Extract the (X, Y) coordinate from the center of the cell holding the provided text.  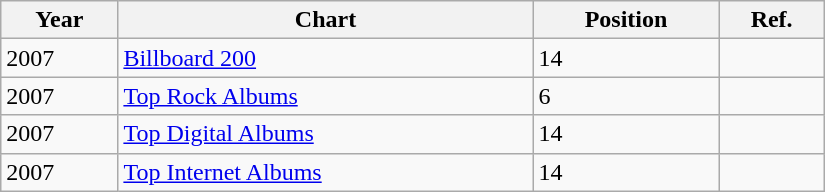
Top Internet Albums (326, 172)
Position (626, 20)
Ref. (772, 20)
Chart (326, 20)
Top Rock Albums (326, 96)
Year (60, 20)
Billboard 200 (326, 58)
6 (626, 96)
Top Digital Albums (326, 134)
